Capture the cell that displays the provided text and extract its (x, y) central coordinate. 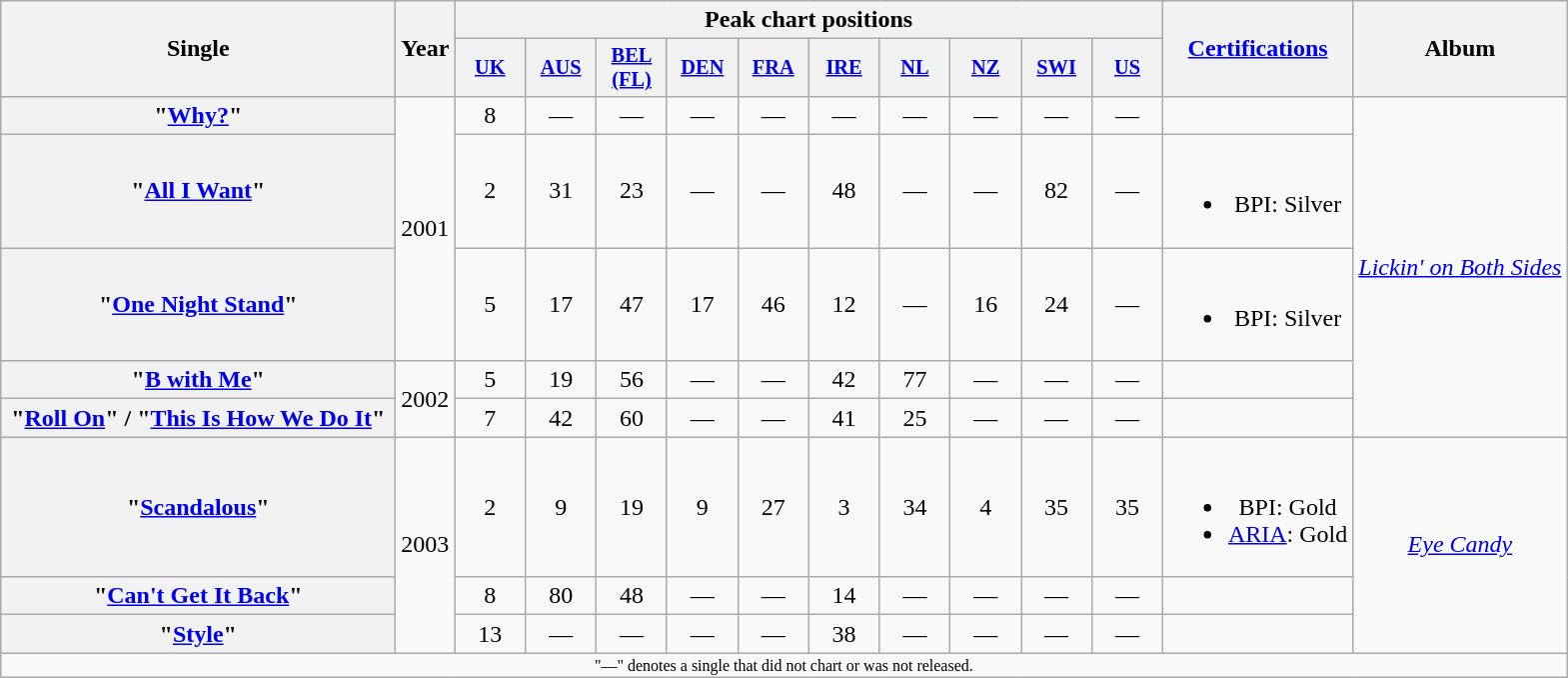
BEL(FL) (632, 68)
12 (843, 304)
AUS (562, 68)
US (1127, 68)
NZ (985, 68)
Year (426, 49)
DEN (702, 68)
"Roll On" / "This Is How We Do It" (198, 418)
31 (562, 192)
"Why?" (198, 115)
7 (490, 418)
27 (774, 507)
46 (774, 304)
Single (198, 49)
Certifications (1257, 49)
"Scandalous" (198, 507)
Album (1460, 49)
2001 (426, 228)
13 (490, 634)
"All I Want" (198, 192)
"One Night Stand" (198, 304)
Eye Candy (1460, 545)
"Can't Get It Back" (198, 596)
24 (1057, 304)
UK (490, 68)
80 (562, 596)
Lickin' on Both Sides (1460, 266)
SWI (1057, 68)
25 (915, 418)
47 (632, 304)
4 (985, 507)
3 (843, 507)
Peak chart positions (809, 20)
23 (632, 192)
34 (915, 507)
82 (1057, 192)
"B with Me" (198, 380)
2003 (426, 545)
2002 (426, 399)
FRA (774, 68)
77 (915, 380)
16 (985, 304)
BPI: GoldARIA: Gold (1257, 507)
38 (843, 634)
14 (843, 596)
56 (632, 380)
60 (632, 418)
NL (915, 68)
"Style" (198, 634)
IRE (843, 68)
"—" denotes a single that did not chart or was not released. (784, 665)
41 (843, 418)
